Output the [X, Y] coordinate of the center of the cell containing the given text.  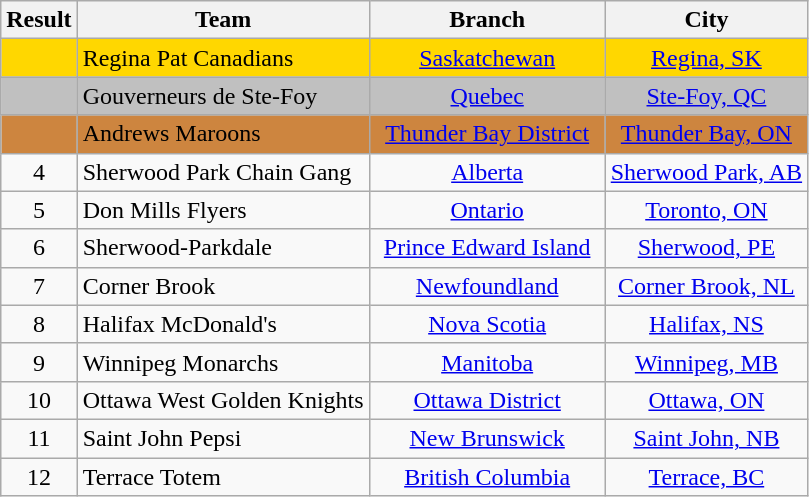
Ontario [487, 210]
8 [39, 324]
Manitoba [487, 362]
Ottawa, ON [706, 400]
Thunder Bay, ON [706, 134]
4 [39, 172]
6 [39, 248]
Ottawa West Golden Knights [223, 400]
Terrace, BC [706, 477]
Andrews Maroons [223, 134]
12 [39, 477]
Quebec [487, 96]
Gouverneurs de Ste-Foy [223, 96]
Ste-Foy, QC [706, 96]
Saint John Pepsi [223, 438]
Corner Brook [223, 286]
Alberta [487, 172]
Sherwood, PE [706, 248]
Halifax, NS [706, 324]
Toronto, ON [706, 210]
Winnipeg Monarchs [223, 362]
11 [39, 438]
City [706, 20]
Result [39, 20]
Winnipeg, MB [706, 362]
Branch [487, 20]
Sherwood Park Chain Gang [223, 172]
Ottawa District [487, 400]
Team [223, 20]
Sherwood-Parkdale [223, 248]
New Brunswick [487, 438]
Prince Edward Island [487, 248]
7 [39, 286]
Saint John, NB [706, 438]
Sherwood Park, AB [706, 172]
Thunder Bay District [487, 134]
9 [39, 362]
Regina Pat Canadians [223, 58]
Corner Brook, NL [706, 286]
Saskatchewan [487, 58]
British Columbia [487, 477]
Halifax McDonald's [223, 324]
Regina, SK [706, 58]
Newfoundland [487, 286]
10 [39, 400]
Terrace Totem [223, 477]
Nova Scotia [487, 324]
5 [39, 210]
Don Mills Flyers [223, 210]
